Capture the cell that displays the provided text and extract its (x, y) central coordinate. 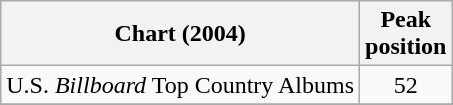
U.S. Billboard Top Country Albums (180, 85)
Peakposition (406, 34)
Chart (2004) (180, 34)
52 (406, 85)
